Return the [x, y] coordinate for the center point of the cell that contains the specified text.  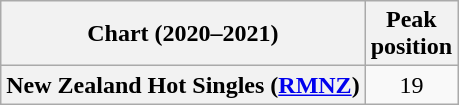
19 [411, 85]
New Zealand Hot Singles (RMNZ) [183, 85]
Peakposition [411, 34]
Chart (2020–2021) [183, 34]
